Detect which cell encompasses the target text, then output its [X, Y] center coordinate. 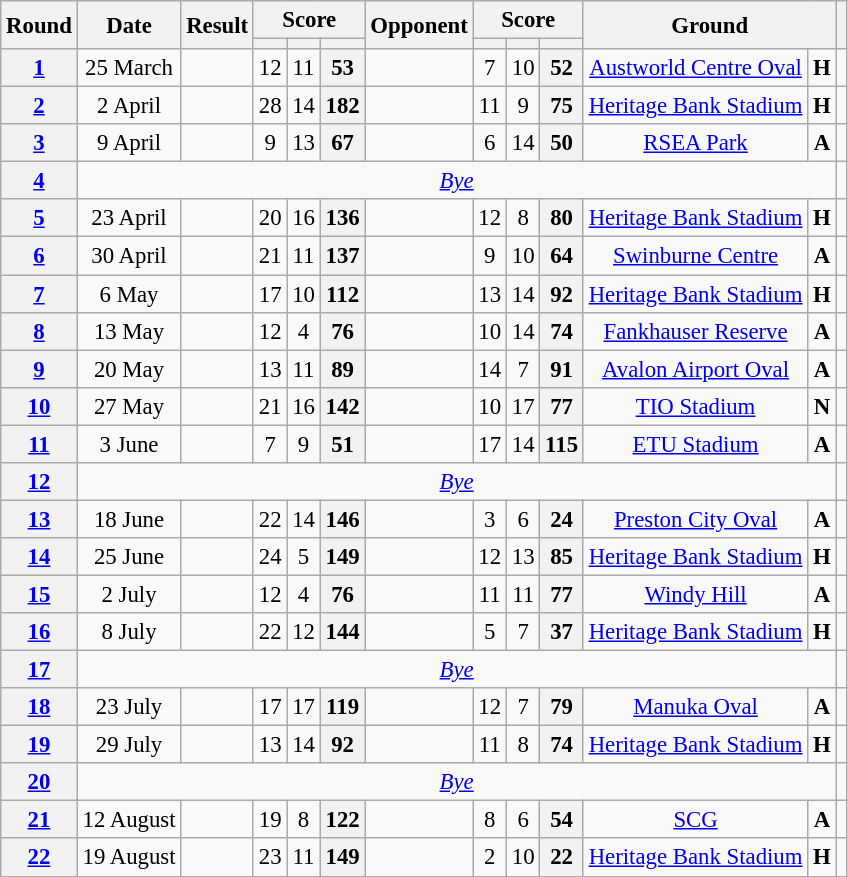
115 [562, 444]
20 May [129, 369]
119 [342, 707]
Avalon Airport Oval [695, 369]
85 [562, 557]
146 [342, 519]
8 July [129, 632]
Date [129, 25]
23 [270, 858]
54 [562, 820]
137 [342, 256]
30 April [129, 256]
91 [562, 369]
Ground [710, 25]
Swinburne Centre [695, 256]
Opponent [419, 25]
Windy Hill [695, 594]
1 [39, 68]
RSEA Park [695, 143]
53 [342, 68]
67 [342, 143]
29 July [129, 745]
142 [342, 406]
N [822, 406]
52 [562, 68]
27 May [129, 406]
136 [342, 219]
12 August [129, 820]
37 [562, 632]
28 [270, 106]
112 [342, 294]
18 [39, 707]
89 [342, 369]
23 July [129, 707]
ETU Stadium [695, 444]
19 August [129, 858]
50 [562, 143]
23 April [129, 219]
122 [342, 820]
2 July [129, 594]
Result [218, 25]
3 June [129, 444]
13 May [129, 331]
18 June [129, 519]
144 [342, 632]
182 [342, 106]
2 April [129, 106]
25 June [129, 557]
Preston City Oval [695, 519]
79 [562, 707]
75 [562, 106]
64 [562, 256]
SCG [695, 820]
6 May [129, 294]
15 [39, 594]
51 [342, 444]
9 April [129, 143]
Fankhauser Reserve [695, 331]
TIO Stadium [695, 406]
Round [39, 25]
Manuka Oval [695, 707]
Austworld Centre Oval [695, 68]
80 [562, 219]
25 March [129, 68]
